Determine the (x, y) coordinate at the center of the cell enclosing the given text.  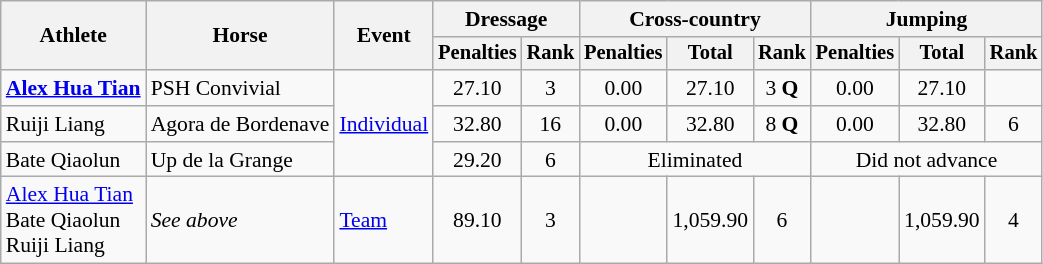
Horse (240, 36)
Dressage (506, 19)
PSH Convivial (240, 88)
Event (384, 36)
Did not advance (927, 160)
Ruiji Liang (74, 124)
Individual (384, 124)
Eliminated (695, 160)
Cross-country (695, 19)
See above (240, 220)
Alex Hua Tian (74, 88)
Alex Hua TianBate QiaolunRuiji Liang (74, 220)
3 Q (782, 88)
Bate Qiaolun (74, 160)
16 (551, 124)
Athlete (74, 36)
89.10 (477, 220)
4 (1014, 220)
Jumping (927, 19)
Up de la Grange (240, 160)
29.20 (477, 160)
Team (384, 220)
Agora de Bordenave (240, 124)
8 Q (782, 124)
